Identify which cell holds the provided text, then report its (X, Y) central coordinate. 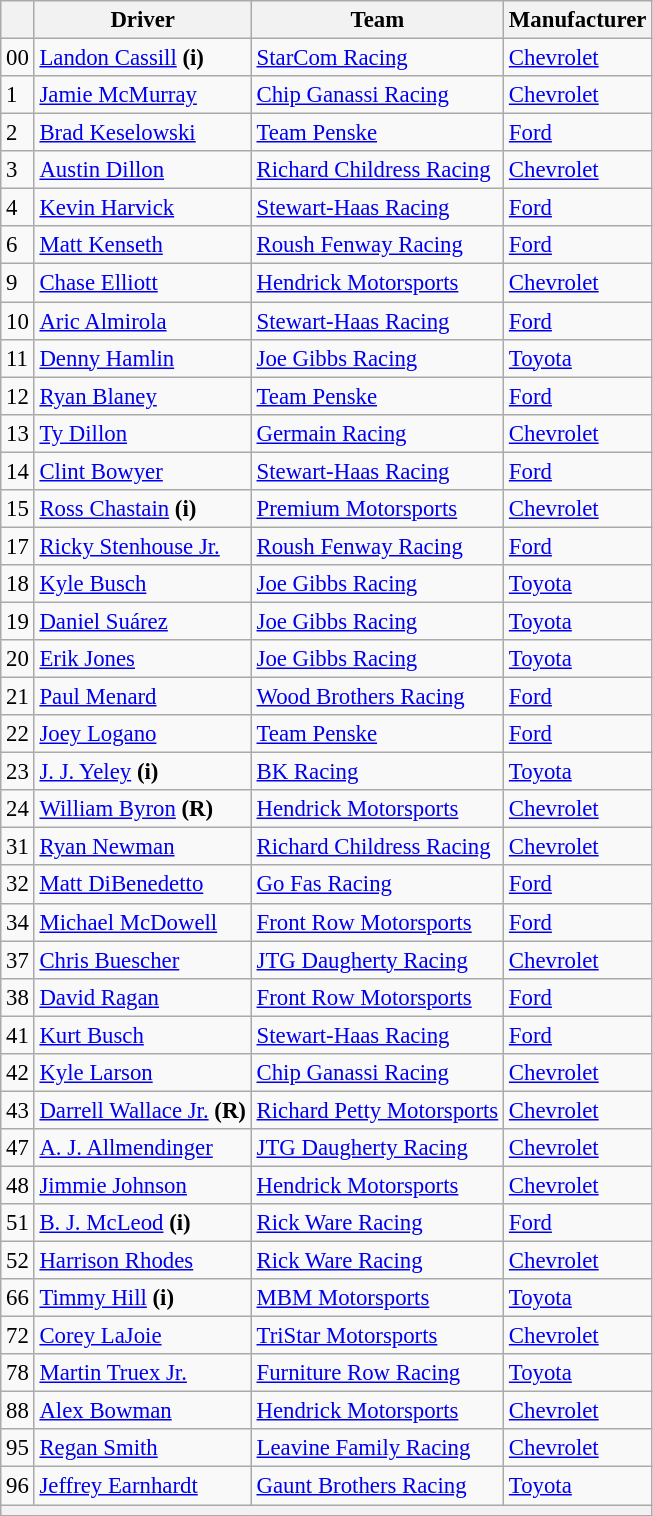
4 (18, 208)
19 (18, 621)
51 (18, 1223)
41 (18, 1035)
Harrison Rhodes (142, 1261)
Wood Brothers Racing (377, 697)
48 (18, 1185)
11 (18, 358)
StarCom Racing (377, 58)
00 (18, 58)
David Ragan (142, 997)
Chase Elliott (142, 283)
Go Fas Racing (377, 885)
96 (18, 1486)
Ryan Blaney (142, 396)
88 (18, 1411)
A. J. Allmendinger (142, 1148)
2 (18, 133)
Kurt Busch (142, 1035)
Leavine Family Racing (377, 1449)
31 (18, 847)
Ricky Stenhouse Jr. (142, 546)
Driver (142, 20)
Joey Logano (142, 734)
Corey LaJoie (142, 1336)
Premium Motorsports (377, 509)
Clint Bowyer (142, 471)
22 (18, 734)
Ryan Newman (142, 847)
BK Racing (377, 772)
14 (18, 471)
Matt DiBenedetto (142, 885)
Ty Dillon (142, 433)
Richard Petty Motorsports (377, 1110)
38 (18, 997)
Regan Smith (142, 1449)
Gaunt Brothers Racing (377, 1486)
6 (18, 245)
1 (18, 95)
21 (18, 697)
Darrell Wallace Jr. (R) (142, 1110)
66 (18, 1298)
32 (18, 885)
Michael McDowell (142, 922)
Kyle Busch (142, 584)
Austin Dillon (142, 170)
Denny Hamlin (142, 358)
13 (18, 433)
Ross Chastain (i) (142, 509)
MBM Motorsports (377, 1298)
Jeffrey Earnhardt (142, 1486)
J. J. Yeley (i) (142, 772)
3 (18, 170)
9 (18, 283)
Daniel Suárez (142, 621)
B. J. McLeod (i) (142, 1223)
Matt Kenseth (142, 245)
72 (18, 1336)
15 (18, 509)
20 (18, 659)
Kevin Harvick (142, 208)
95 (18, 1449)
Jamie McMurray (142, 95)
Martin Truex Jr. (142, 1373)
Kyle Larson (142, 1073)
Erik Jones (142, 659)
52 (18, 1261)
Germain Racing (377, 433)
34 (18, 922)
TriStar Motorsports (377, 1336)
23 (18, 772)
17 (18, 546)
Timmy Hill (i) (142, 1298)
10 (18, 321)
18 (18, 584)
Alex Bowman (142, 1411)
24 (18, 809)
42 (18, 1073)
Landon Cassill (i) (142, 58)
Jimmie Johnson (142, 1185)
12 (18, 396)
47 (18, 1148)
Paul Menard (142, 697)
78 (18, 1373)
Team (377, 20)
Brad Keselowski (142, 133)
Chris Buescher (142, 960)
43 (18, 1110)
Aric Almirola (142, 321)
Furniture Row Racing (377, 1373)
William Byron (R) (142, 809)
37 (18, 960)
Manufacturer (578, 20)
